Determine the [X, Y] coordinate at the center of the cell enclosing the given text.  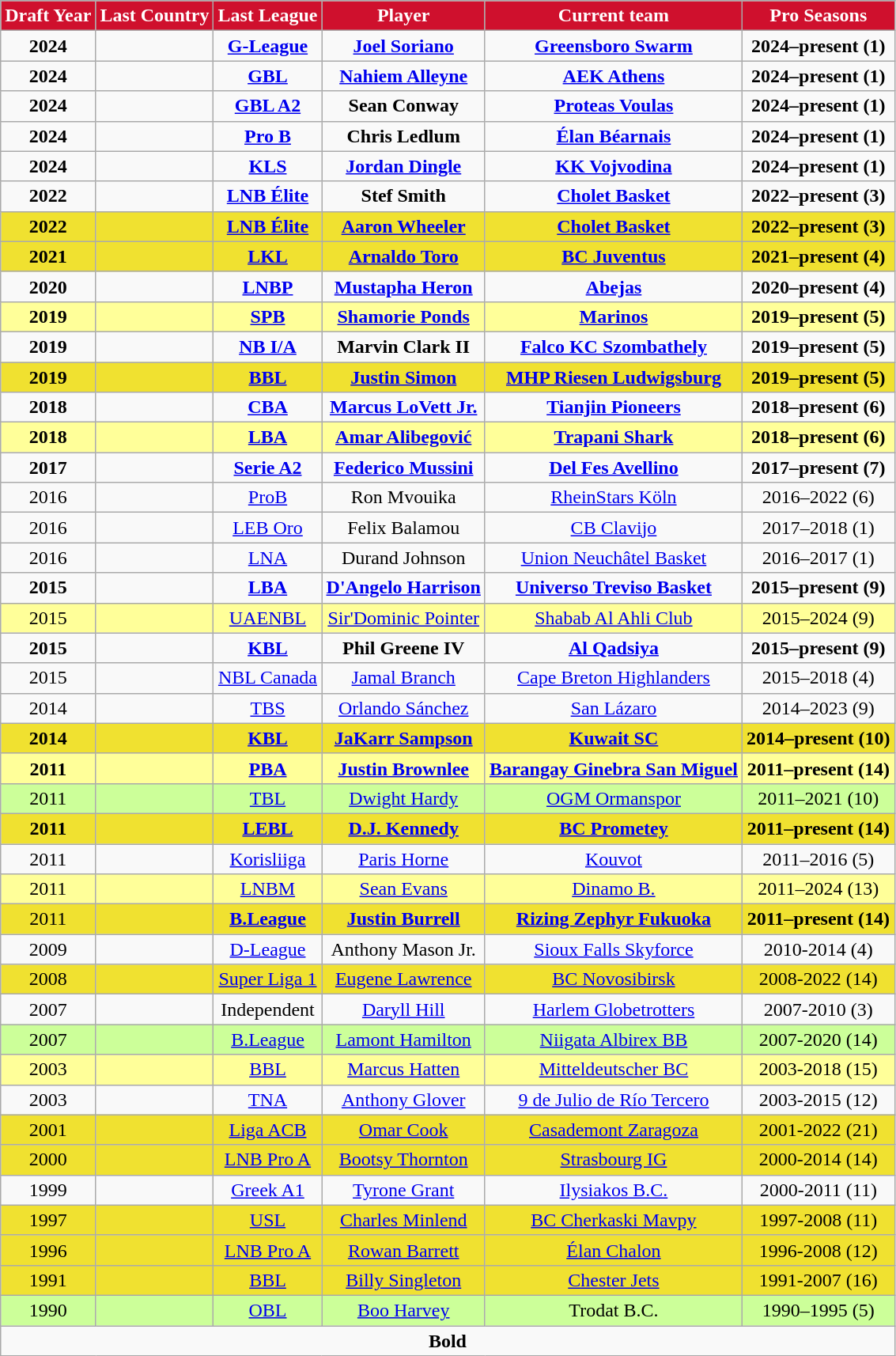
Anthony Mason Jr. [403, 949]
Pro Seasons [819, 16]
Shabab Al Ahli Club [614, 618]
Eugene Lawrence [403, 979]
Aaron Wheeler [403, 226]
2016–2022 (6) [819, 498]
Marcus LoVett Jr. [403, 407]
Charles Minlend [403, 1220]
Marvin Clark II [403, 347]
PBA [267, 768]
Tianjin Pioneers [614, 407]
2016–2017 (1) [819, 558]
Player [403, 16]
Proteas Voulas [614, 106]
Marcus Hatten [403, 1070]
Last League [267, 16]
2000 [48, 1160]
2007-2010 (3) [819, 1009]
TBL [267, 798]
Trapani Shark [614, 437]
Sioux Falls Skyforce [614, 949]
Sean Evans [403, 889]
Sir'Dominic Pointer [403, 618]
NB I/A [267, 347]
2011–2021 (10) [819, 798]
Anthony Glover [403, 1100]
Phil Greene IV [403, 648]
2021 [48, 256]
Omar Cook [403, 1130]
Draft Year [48, 16]
Stef Smith [403, 196]
KLS [267, 166]
2020 [48, 286]
1991-2007 (16) [819, 1280]
Barangay Ginebra San Miguel [614, 768]
2007-2020 (14) [819, 1040]
Billy Singleton [403, 1280]
BC Cherkaski Mavpy [614, 1220]
TBS [267, 708]
2017–2018 (1) [819, 528]
Strasbourg IG [614, 1160]
Orlando Sánchez [403, 708]
Justin Brownlee [403, 768]
2008-2022 (14) [819, 979]
Al Qadsiya [614, 648]
Falco KC Szombathely [614, 347]
Pro B [267, 136]
UAENBL [267, 618]
2015–2018 (4) [819, 678]
D'Angelo Harrison [403, 588]
BC Juventus [614, 256]
1997 [48, 1220]
2020–present (4) [819, 286]
USL [267, 1220]
Justin Burrell [403, 919]
Paris Horne [403, 858]
JaKarr Sampson [403, 738]
2011–2016 (5) [819, 858]
LEBL [267, 828]
Jordan Dingle [403, 166]
Mustapha Heron [403, 286]
Lamont Hamilton [403, 1040]
Durand Johnson [403, 558]
Bold [448, 1341]
Élan Béarnais [614, 136]
1991 [48, 1280]
2001 [48, 1130]
LKL [267, 256]
G-League [267, 46]
2014–present (10) [819, 738]
Kouvot [614, 858]
CBA [267, 407]
NBL Canada [267, 678]
2017–present (7) [819, 468]
Shamorie Ponds [403, 316]
Kuwait SC [614, 738]
Felix Balamou [403, 528]
Liga ACB [267, 1130]
CB Clavijo [614, 528]
Last Country [155, 16]
Nahiem Alleyne [403, 76]
Bootsy Thornton [403, 1160]
Korisliiga [267, 858]
Boo Harvey [403, 1310]
Chester Jets [614, 1280]
Cape Breton Highlanders [614, 678]
Amar Alibegović [403, 437]
BC Prometey [614, 828]
BC Novosibirsk [614, 979]
2015–2024 (9) [819, 618]
AEK Athens [614, 76]
2003-2018 (15) [819, 1070]
Greek A1 [267, 1190]
D.J. Kennedy [403, 828]
2003-2015 (12) [819, 1100]
2008 [48, 979]
Serie A2 [267, 468]
Tyrone Grant [403, 1190]
2010-2014 (4) [819, 949]
1990 [48, 1310]
Rowan Barrett [403, 1250]
2001-2022 (21) [819, 1130]
Independent [267, 1009]
Greensboro Swarm [614, 46]
Niigata Albirex BB [614, 1040]
RheinStars Köln [614, 498]
GBL A2 [267, 106]
1999 [48, 1190]
Federico Mussini [403, 468]
Marinos [614, 316]
TNA [267, 1100]
Universo Treviso Basket [614, 588]
Mitteldeutscher BC [614, 1070]
2017 [48, 468]
2000-2014 (14) [819, 1160]
Current team [614, 16]
Élan Chalon [614, 1250]
San Lázaro [614, 708]
Union Neuchâtel Basket [614, 558]
1990–1995 (5) [819, 1310]
1997-2008 (11) [819, 1220]
2000-2011 (11) [819, 1190]
GBL [267, 76]
Super Liga 1 [267, 979]
OBL [267, 1310]
Dwight Hardy [403, 798]
LNBM [267, 889]
Arnaldo Toro [403, 256]
Jamal Branch [403, 678]
2021–present (4) [819, 256]
LNA [267, 558]
Dinamo B. [614, 889]
2009 [48, 949]
Rizing Zephyr Fukuoka [614, 919]
Trodat B.C. [614, 1310]
Justin Simon [403, 377]
Chris Ledlum [403, 136]
Daryll Hill [403, 1009]
Casademont Zaragoza [614, 1130]
KK Vojvodina [614, 166]
SPB [267, 316]
Sean Conway [403, 106]
LNBP [267, 286]
1996 [48, 1250]
2014–2023 (9) [819, 708]
Abejas [614, 286]
Ilysiakos B.C. [614, 1190]
2011–2024 (13) [819, 889]
MHP Riesen Ludwigsburg [614, 377]
1996-2008 (12) [819, 1250]
D-League [267, 949]
Ron Mvouika [403, 498]
Del Fes Avellino [614, 468]
9 de Julio de Río Tercero [614, 1100]
OGM Ormanspor [614, 798]
Joel Soriano [403, 46]
LEB Oro [267, 528]
ProB [267, 498]
Harlem Globetrotters [614, 1009]
